Scan for the cell matching the given text and deliver its [x, y] coordinate at center. 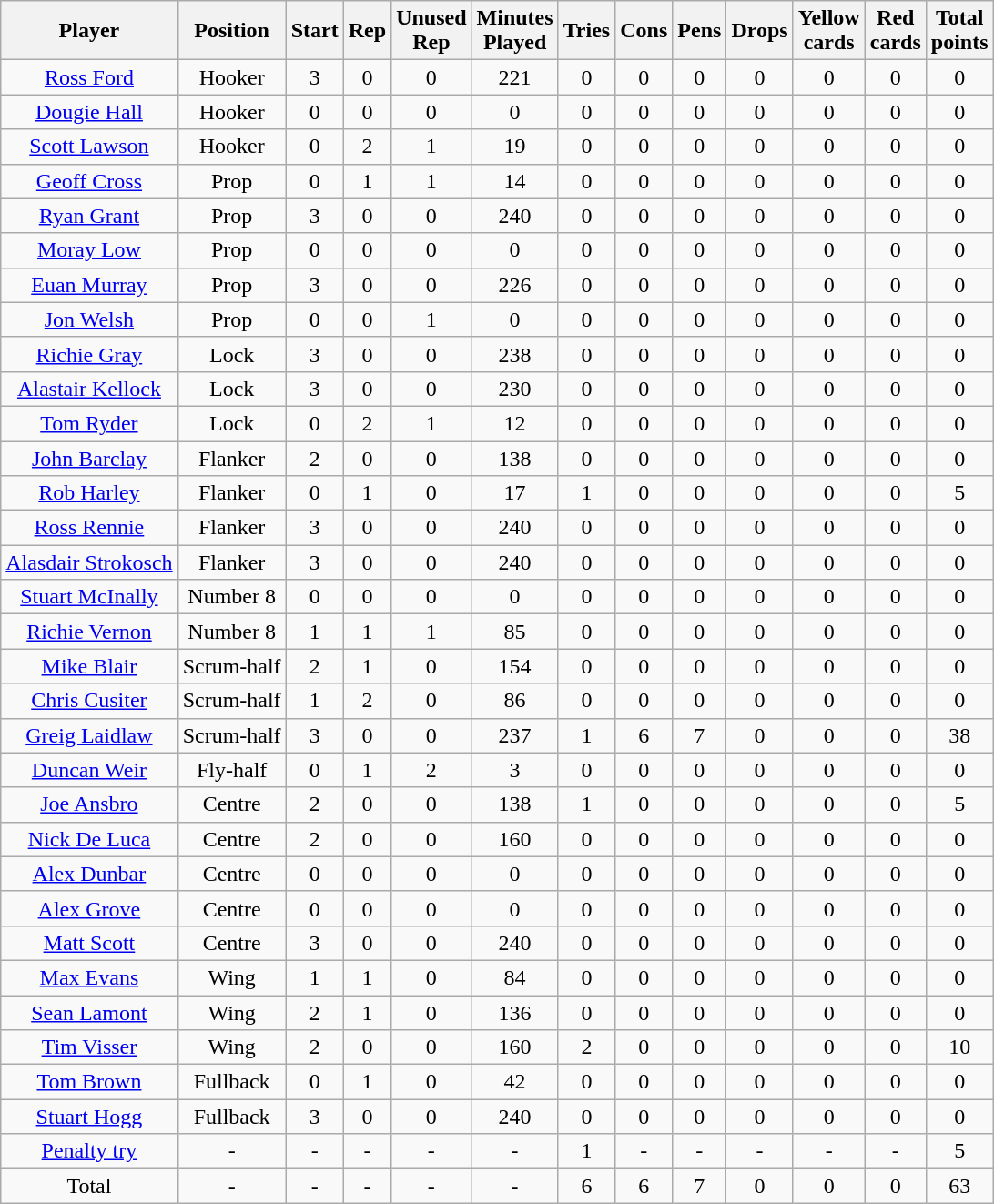
Position [231, 31]
Mike Blair [89, 666]
Ryan Grant [89, 216]
Scott Lawson [89, 147]
Nick De Luca [89, 839]
238 [515, 354]
Start [315, 31]
Redcards [896, 31]
63 [959, 1186]
Alex Grove [89, 908]
42 [515, 1082]
Geoff Cross [89, 181]
Stuart Hogg [89, 1117]
154 [515, 666]
Matt Scott [89, 943]
John Barclay [89, 458]
Rep [367, 31]
Alasdair Strokosch [89, 562]
Player [89, 31]
Yellowcards [828, 31]
Alex Dunbar [89, 874]
Alastair Kellock [89, 389]
Joe Ansbro [89, 804]
17 [515, 493]
Penalty try [89, 1151]
Richie Gray [89, 354]
Stuart McInally [89, 597]
Moray Low [89, 250]
Dougie Hall [89, 112]
12 [515, 423]
Drops [759, 31]
38 [959, 735]
136 [515, 1013]
Tom Brown [89, 1082]
Rob Harley [89, 493]
221 [515, 77]
Chris Cusiter [89, 701]
Tim Visser [89, 1047]
Greig Laidlaw [89, 735]
Ross Ford [89, 77]
84 [515, 977]
Total [89, 1186]
Max Evans [89, 977]
Tries [586, 31]
237 [515, 735]
Euan Murray [89, 285]
86 [515, 701]
Richie Vernon [89, 632]
Pens [699, 31]
226 [515, 285]
85 [515, 632]
Totalpoints [959, 31]
230 [515, 389]
14 [515, 181]
MinutesPlayed [515, 31]
Cons [644, 31]
19 [515, 147]
Ross Rennie [89, 528]
Jon Welsh [89, 319]
Sean Lamont [89, 1013]
Fly-half [231, 770]
UnusedRep [431, 31]
Duncan Weir [89, 770]
10 [959, 1047]
Tom Ryder [89, 423]
